Determine the [x, y] coordinate at the center of the cell enclosing the given text.  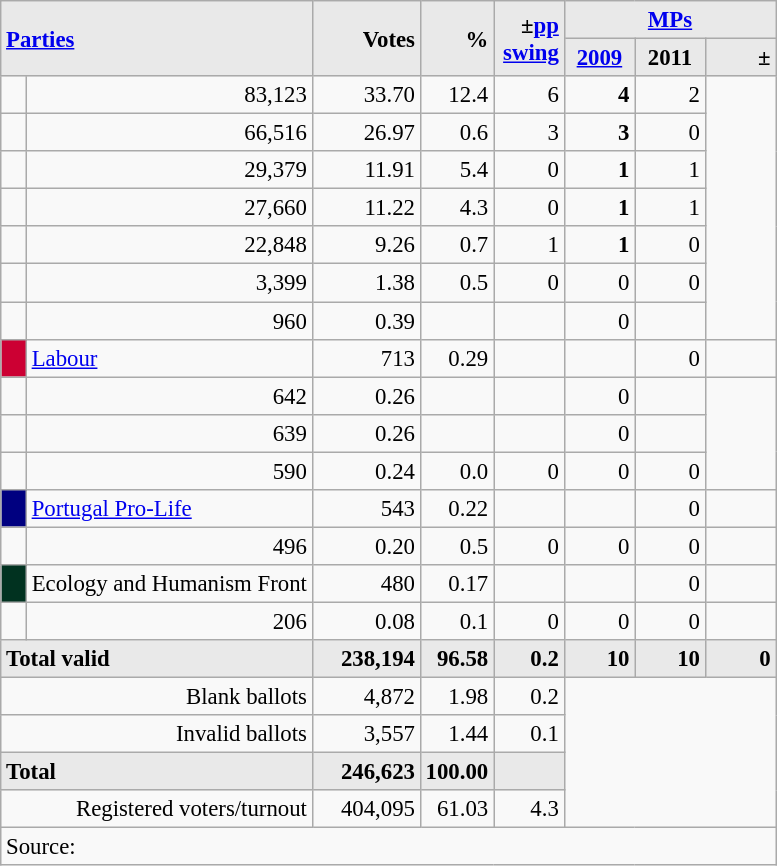
0.24 [366, 471]
246,623 [366, 772]
66,516 [169, 133]
11.22 [366, 208]
100.00 [456, 772]
Parties [156, 38]
0.39 [366, 321]
0.08 [366, 621]
543 [366, 509]
0.6 [456, 133]
6 [530, 95]
2 [670, 95]
590 [169, 471]
Ecology and Humanism Front [169, 584]
27,660 [169, 208]
83,123 [169, 95]
Votes [366, 38]
713 [366, 358]
61.03 [456, 809]
3,399 [169, 283]
± [740, 58]
4,872 [366, 697]
Blank ballots [156, 697]
±pp swing [530, 38]
Labour [169, 358]
0.29 [456, 358]
Registered voters/turnout [156, 809]
29,379 [169, 170]
11.91 [366, 170]
5.4 [456, 170]
1.38 [366, 283]
0.22 [456, 509]
2011 [670, 58]
12.4 [456, 95]
496 [169, 546]
3,557 [366, 734]
0.17 [456, 584]
960 [169, 321]
Source: [388, 847]
9.26 [366, 245]
Invalid ballots [156, 734]
238,194 [366, 659]
26.97 [366, 133]
0.0 [456, 471]
642 [169, 396]
2009 [600, 58]
206 [169, 621]
0.7 [456, 245]
404,095 [366, 809]
MPs [670, 20]
639 [169, 433]
0.20 [366, 546]
Total valid [156, 659]
22,848 [169, 245]
1.98 [456, 697]
1.44 [456, 734]
480 [366, 584]
96.58 [456, 659]
4 [600, 95]
% [456, 38]
33.70 [366, 95]
Portugal Pro-Life [169, 509]
Total [156, 772]
